Identify which cell holds the provided text, then report its (x, y) central coordinate. 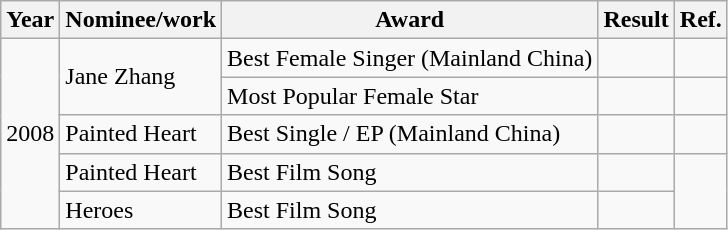
2008 (30, 134)
Ref. (700, 20)
Award (410, 20)
Nominee/work (141, 20)
Result (636, 20)
Most Popular Female Star (410, 96)
Best Female Singer (Mainland China) (410, 58)
Year (30, 20)
Jane Zhang (141, 77)
Best Single / EP (Mainland China) (410, 134)
Heroes (141, 210)
